Provide the (x, y) coordinate of the cell's center where the given text is located.  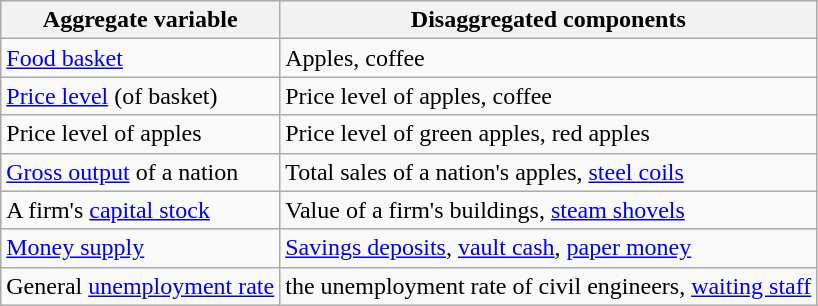
Aggregate variable (140, 20)
Price level of apples (140, 134)
Disaggregated components (548, 20)
Money supply (140, 248)
Apples, coffee (548, 58)
Value of a firm's buildings, steam shovels (548, 210)
Price level of apples, coffee (548, 96)
Total sales of a nation's apples, steel coils (548, 172)
Price level of green apples, red apples (548, 134)
Gross output of a nation (140, 172)
General unemployment rate (140, 286)
Food basket (140, 58)
the unemployment rate of civil engineers, waiting staff (548, 286)
A firm's capital stock (140, 210)
Price level (of basket) (140, 96)
Savings deposits, vault cash, paper money (548, 248)
